Capture the cell that displays the provided text and extract its [x, y] central coordinate. 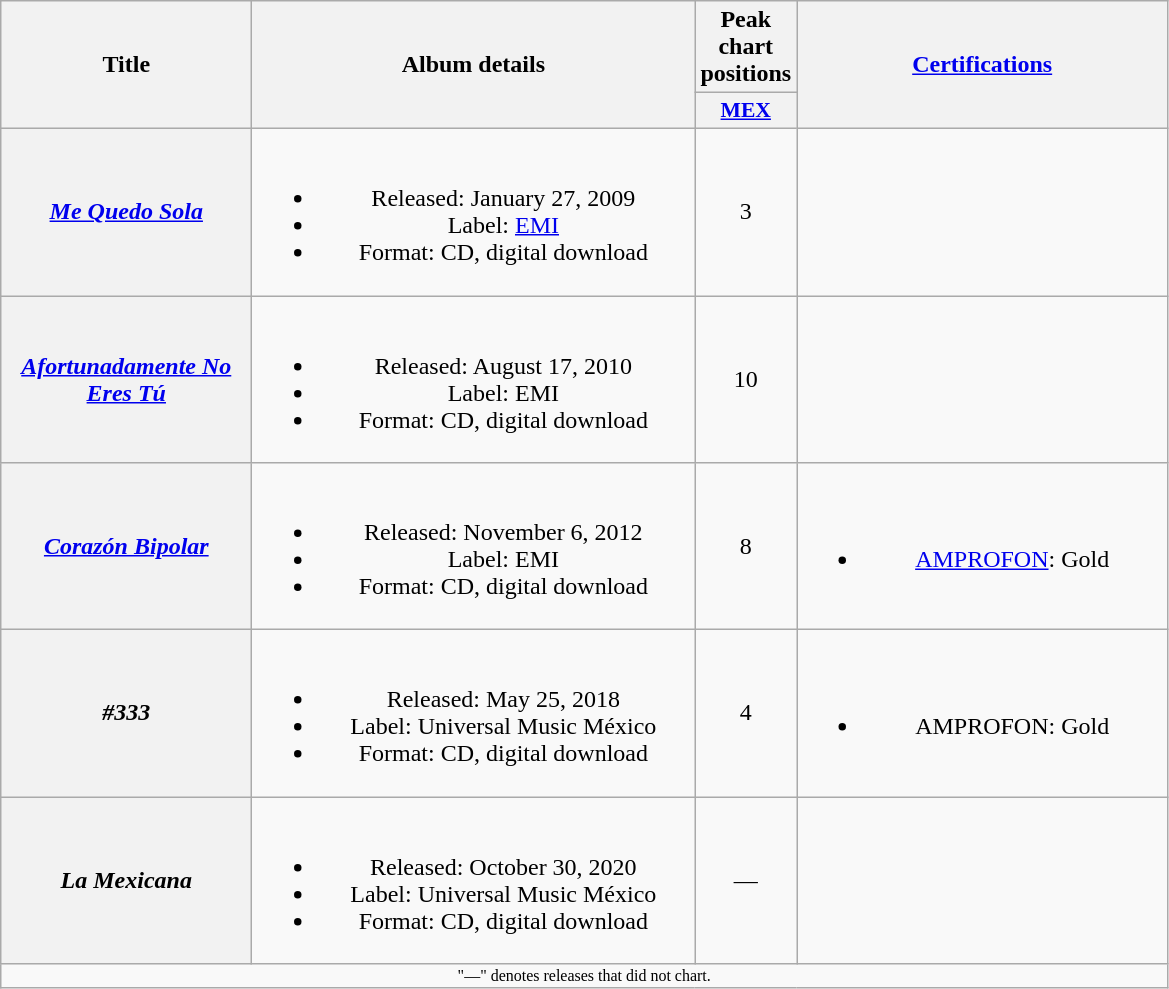
Album details [474, 65]
Corazón Bipolar [126, 546]
Released: January 27, 2009Label: EMIFormat: CD, digital download [474, 212]
Released: October 30, 2020Label: Universal Music MéxicoFormat: CD, digital download [474, 880]
MEX [746, 111]
Me Quedo Sola [126, 212]
4 [746, 714]
Peak chart positions [746, 47]
#333 [126, 714]
— [746, 880]
Released: November 6, 2012Label: EMIFormat: CD, digital download [474, 546]
"—" denotes releases that did not chart. [584, 976]
8 [746, 546]
Released: May 25, 2018Label: Universal Music MéxicoFormat: CD, digital download [474, 714]
10 [746, 380]
Certifications [982, 65]
La Mexicana [126, 880]
Title [126, 65]
Afortunadamente No Eres Tú [126, 380]
3 [746, 212]
Released: August 17, 2010Label: EMIFormat: CD, digital download [474, 380]
